Find where the given text appears and provide that cell's center as [X, Y] coordinate. 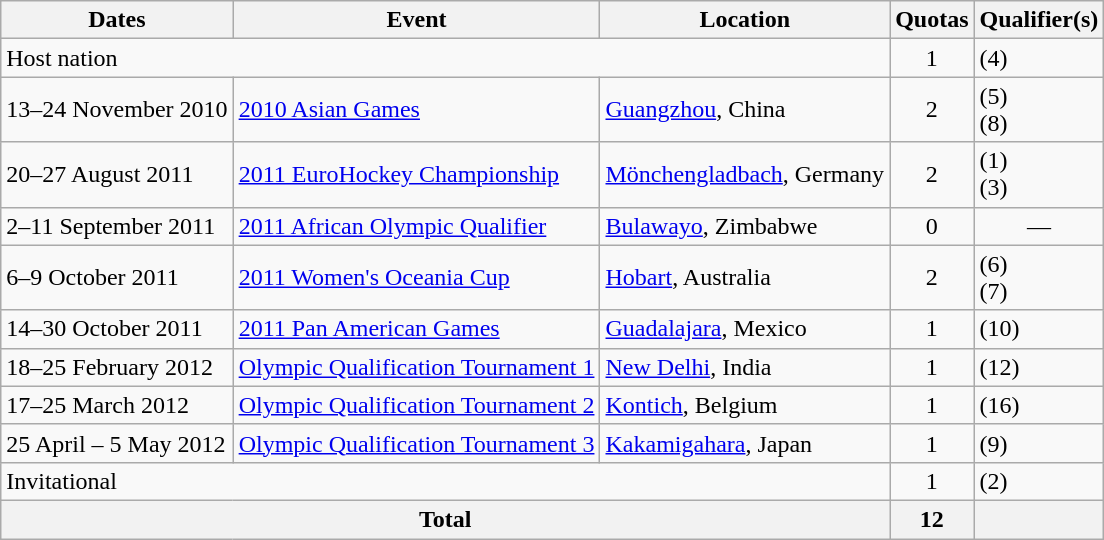
Quotas [932, 20]
Invitational [446, 481]
(2) [1039, 481]
Host nation [446, 58]
(12) [1039, 367]
0 [932, 226]
2011 Women's Oceania Cup [416, 278]
2011 EuroHockey Championship [416, 174]
Bulawayo, Zimbabwe [745, 226]
Olympic Qualification Tournament 1 [416, 367]
Location [745, 20]
— [1039, 226]
(16) [1039, 405]
(6) (7) [1039, 278]
Olympic Qualification Tournament 2 [416, 405]
(9) [1039, 443]
Hobart, Australia [745, 278]
25 April – 5 May 2012 [117, 443]
Kakamigahara, Japan [745, 443]
(1) (3) [1039, 174]
Event [416, 20]
Kontich, Belgium [745, 405]
2011 Pan American Games [416, 329]
New Delhi, India [745, 367]
Qualifier(s) [1039, 20]
(10) [1039, 329]
Mönchengladbach, Germany [745, 174]
(4) [1039, 58]
2011 African Olympic Qualifier [416, 226]
2–11 September 2011 [117, 226]
13–24 November 2010 [117, 110]
Guadalajara, Mexico [745, 329]
6–9 October 2011 [117, 278]
17–25 March 2012 [117, 405]
20–27 August 2011 [117, 174]
Total [446, 519]
(5) (8) [1039, 110]
18–25 February 2012 [117, 367]
Olympic Qualification Tournament 3 [416, 443]
14–30 October 2011 [117, 329]
Guangzhou, China [745, 110]
2010 Asian Games [416, 110]
Dates [117, 20]
12 [932, 519]
